Scan for the cell matching the given text and deliver its [X, Y] coordinate at center. 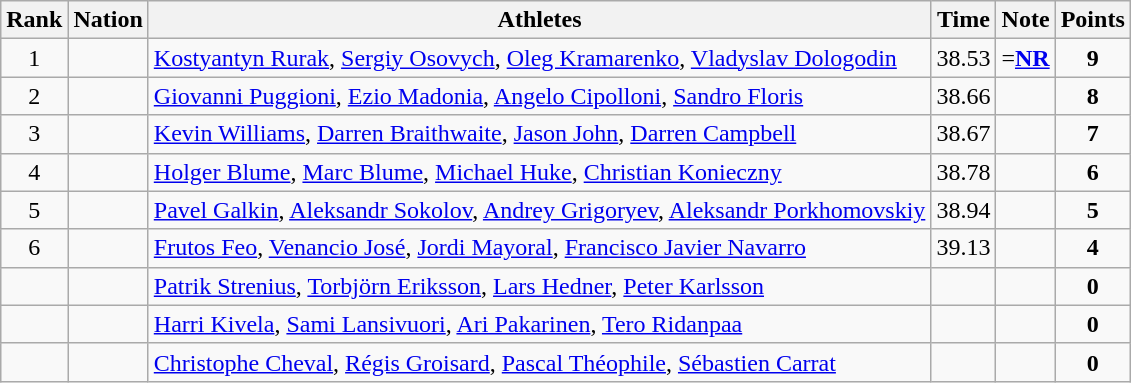
Points [1092, 20]
Rank [34, 20]
Holger Blume, Marc Blume, Michael Huke, Christian Konieczny [540, 172]
8 [1092, 96]
Kostyantyn Rurak, Sergiy Osovych, Oleg Kramarenko, Vladyslav Dologodin [540, 58]
38.53 [964, 58]
38.66 [964, 96]
Kevin Williams, Darren Braithwaite, Jason John, Darren Campbell [540, 134]
Christophe Cheval, Régis Groisard, Pascal Théophile, Sébastien Carrat [540, 362]
Frutos Feo, Venancio José, Jordi Mayoral, Francisco Javier Navarro [540, 248]
1 [34, 58]
39.13 [964, 248]
7 [1092, 134]
Note [1026, 20]
9 [1092, 58]
38.94 [964, 210]
Patrik Strenius, Torbjörn Eriksson, Lars Hedner, Peter Karlsson [540, 286]
Pavel Galkin, Aleksandr Sokolov, Andrey Grigoryev, Aleksandr Porkhomovskiy [540, 210]
Giovanni Puggioni, Ezio Madonia, Angelo Cipolloni, Sandro Floris [540, 96]
Time [964, 20]
Harri Kivela, Sami Lansivuori, Ari Pakarinen, Tero Ridanpaa [540, 324]
Nation [108, 20]
Athletes [540, 20]
3 [34, 134]
=NR [1026, 58]
38.78 [964, 172]
38.67 [964, 134]
2 [34, 96]
